Scan for the cell matching the given text and deliver its [x, y] coordinate at center. 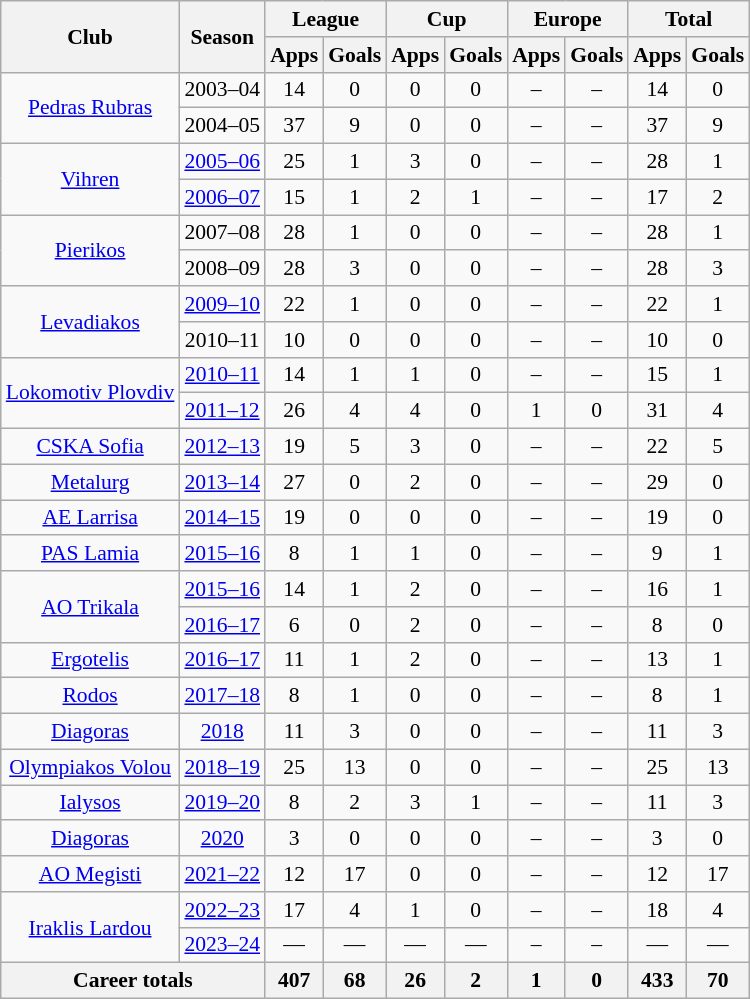
18 [657, 910]
Levadiakos [90, 322]
CSKA Sofia [90, 447]
2006–07 [222, 197]
31 [657, 411]
68 [354, 981]
Europe [568, 19]
Total [688, 19]
2020 [222, 839]
Pierikos [90, 250]
2018–19 [222, 767]
Iraklis Lardou [90, 928]
6 [294, 625]
Olympiakos Volou [90, 767]
2023–24 [222, 945]
Career totals [133, 981]
2011–12 [222, 411]
2005–06 [222, 162]
2004–05 [222, 126]
2003–04 [222, 90]
70 [718, 981]
2007–08 [222, 233]
407 [294, 981]
2019–20 [222, 803]
2022–23 [222, 910]
Pedras Rubras [90, 108]
Metalurg [90, 482]
2018 [222, 732]
2009–10 [222, 304]
Rodos [90, 696]
2012–13 [222, 447]
2013–14 [222, 482]
2017–18 [222, 696]
Vihren [90, 180]
Ialysos [90, 803]
Season [222, 36]
Cup [446, 19]
2021–22 [222, 874]
Lokomotiv Plovdiv [90, 392]
AE Larrisa [90, 518]
AO Megisti [90, 874]
16 [657, 589]
PAS Lamia [90, 554]
29 [657, 482]
League [326, 19]
433 [657, 981]
AO Trikala [90, 606]
2008–09 [222, 269]
2014–15 [222, 518]
Ergotelis [90, 660]
27 [294, 482]
Club [90, 36]
